Provide the (X, Y) coordinate of the cell's center where the given text is located.  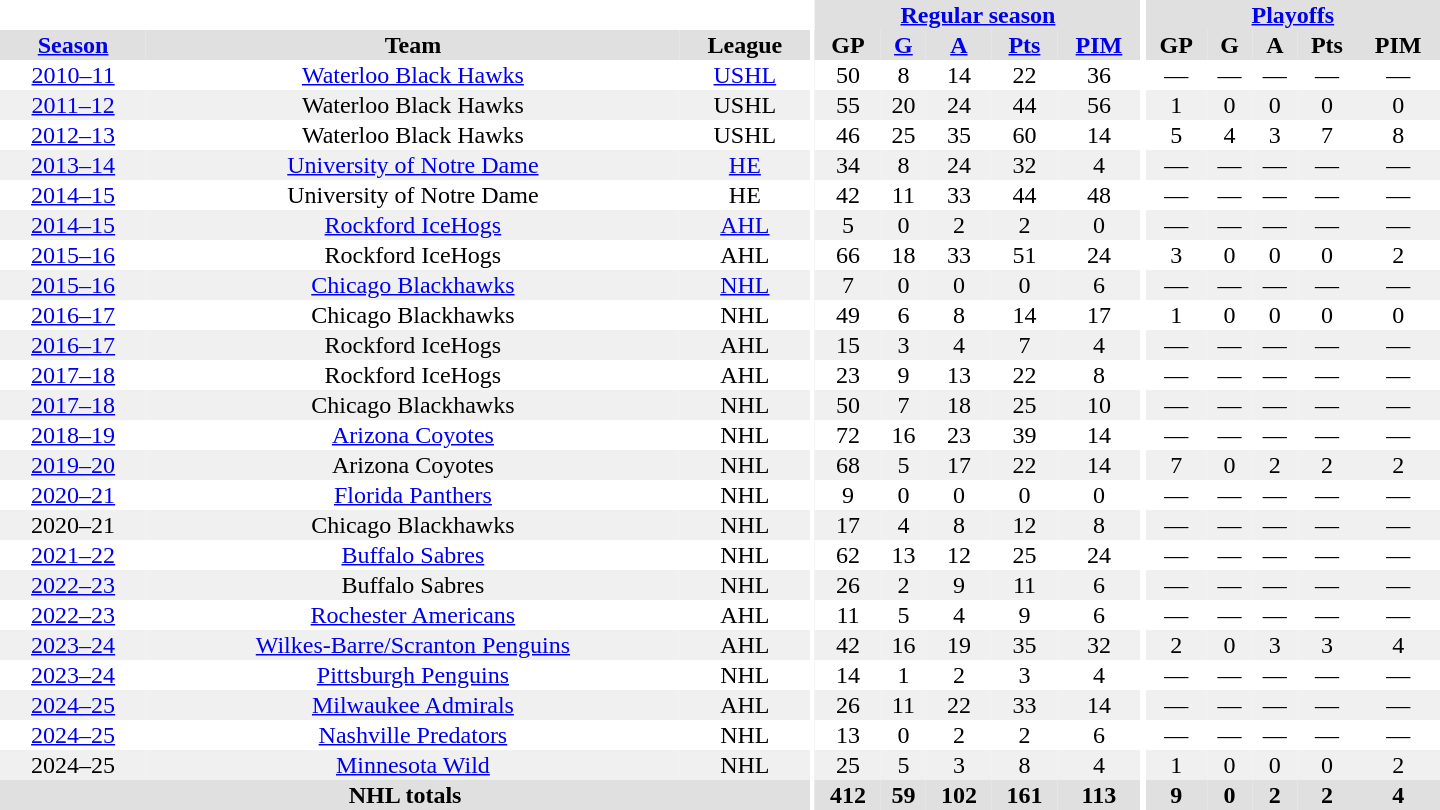
10 (1098, 405)
62 (848, 555)
Wilkes-Barre/Scranton Penguins (412, 645)
15 (848, 345)
Florida Panthers (412, 495)
36 (1098, 75)
48 (1098, 195)
68 (848, 465)
Nashville Predators (412, 735)
2011–12 (73, 105)
2018–19 (73, 435)
2010–11 (73, 75)
Season (73, 45)
Minnesota Wild (412, 765)
2021–22 (73, 555)
72 (848, 435)
2013–14 (73, 165)
League (746, 45)
Team (412, 45)
60 (1025, 135)
161 (1025, 795)
34 (848, 165)
Milwaukee Admirals (412, 705)
39 (1025, 435)
51 (1025, 255)
19 (959, 645)
49 (848, 315)
2012–13 (73, 135)
412 (848, 795)
66 (848, 255)
46 (848, 135)
NHL totals (405, 795)
Playoffs (1293, 15)
20 (904, 105)
2019–20 (73, 465)
113 (1098, 795)
Rochester Americans (412, 615)
102 (959, 795)
55 (848, 105)
Pittsburgh Penguins (412, 675)
59 (904, 795)
56 (1098, 105)
Regular season (978, 15)
